For the text-containing cell, return its midpoint in (x, y) coordinate format. 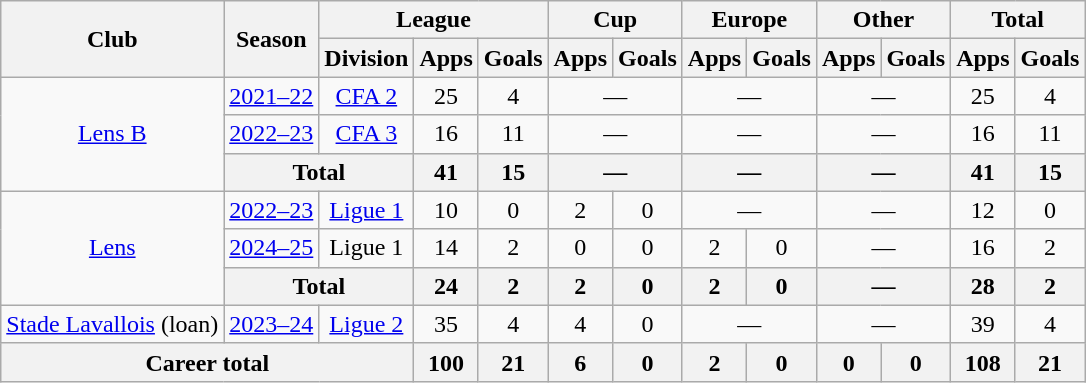
Season (272, 39)
24 (446, 286)
39 (983, 324)
Career total (208, 362)
108 (983, 362)
Ligue 2 (366, 324)
Division (366, 58)
2023–24 (272, 324)
2021–22 (272, 96)
Club (112, 39)
Europe (749, 20)
Lens (112, 248)
14 (446, 248)
Cup (615, 20)
35 (446, 324)
League (434, 20)
Other (883, 20)
2024–25 (272, 248)
100 (446, 362)
Stade Lavallois (loan) (112, 324)
6 (580, 362)
CFA 2 (366, 96)
CFA 3 (366, 134)
Lens B (112, 134)
28 (983, 286)
10 (446, 210)
12 (983, 210)
